Output the (x, y) coordinate of the center of the cell containing the given text.  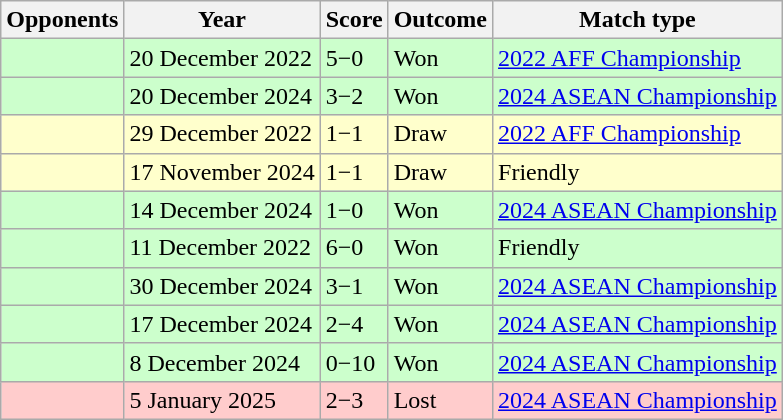
6−0 (354, 248)
Year (222, 20)
Match type (638, 20)
Lost (440, 400)
Outcome (440, 20)
14 December 2024 (222, 210)
17 December 2024 (222, 324)
5−0 (354, 58)
30 December 2024 (222, 286)
11 December 2022 (222, 248)
2−3 (354, 400)
29 December 2022 (222, 134)
Opponents (62, 20)
2−4 (354, 324)
0−10 (354, 362)
8 December 2024 (222, 362)
3−2 (354, 96)
17 November 2024 (222, 172)
5 January 2025 (222, 400)
20 December 2024 (222, 96)
3−1 (354, 286)
20 December 2022 (222, 58)
1−0 (354, 210)
Score (354, 20)
